Locate the cell with the specified text and output its [X, Y] center coordinate. 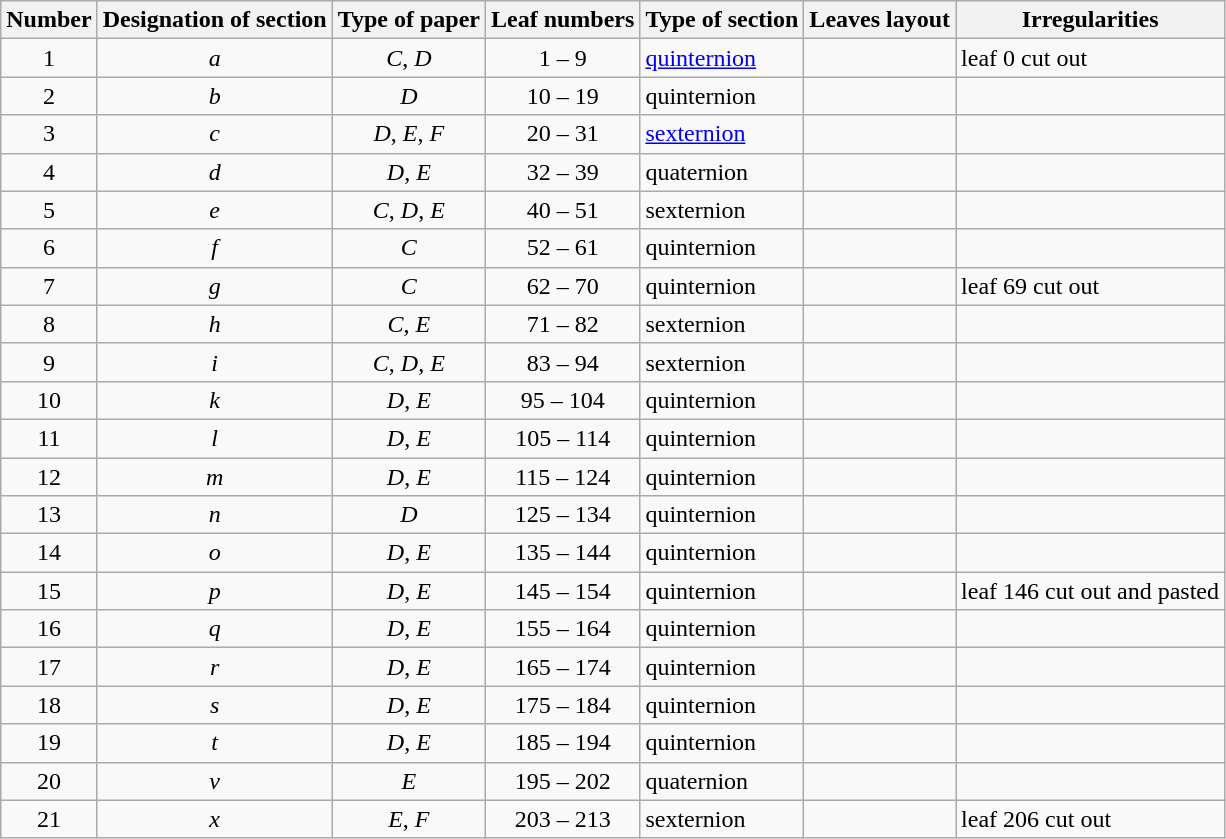
145 – 154 [562, 591]
C, D [408, 58]
E, F [408, 819]
f [214, 248]
l [214, 438]
17 [49, 667]
Leaves layout [880, 20]
leaf 146 cut out and pasted [1090, 591]
n [214, 515]
x [214, 819]
p [214, 591]
s [214, 705]
c [214, 134]
Number [49, 20]
195 – 202 [562, 781]
18 [49, 705]
i [214, 362]
20 [49, 781]
r [214, 667]
Type of paper [408, 20]
k [214, 400]
71 – 82 [562, 324]
7 [49, 286]
21 [49, 819]
5 [49, 210]
1 – 9 [562, 58]
13 [49, 515]
185 – 194 [562, 743]
D, E, F [408, 134]
Type of section [722, 20]
32 – 39 [562, 172]
105 – 114 [562, 438]
h [214, 324]
10 [49, 400]
15 [49, 591]
165 – 174 [562, 667]
t [214, 743]
Designation of section [214, 20]
C, E [408, 324]
a [214, 58]
6 [49, 248]
leaf 0 cut out [1090, 58]
10 – 19 [562, 96]
175 – 184 [562, 705]
3 [49, 134]
v [214, 781]
Leaf numbers [562, 20]
4 [49, 172]
d [214, 172]
m [214, 477]
155 – 164 [562, 629]
E [408, 781]
leaf 206 cut out [1090, 819]
9 [49, 362]
203 – 213 [562, 819]
g [214, 286]
62 – 70 [562, 286]
125 – 134 [562, 515]
16 [49, 629]
115 – 124 [562, 477]
1 [49, 58]
2 [49, 96]
Irregularities [1090, 20]
52 – 61 [562, 248]
q [214, 629]
12 [49, 477]
11 [49, 438]
83 – 94 [562, 362]
40 – 51 [562, 210]
95 – 104 [562, 400]
e [214, 210]
14 [49, 553]
135 – 144 [562, 553]
8 [49, 324]
b [214, 96]
20 – 31 [562, 134]
leaf 69 cut out [1090, 286]
19 [49, 743]
o [214, 553]
